Find where the given text appears and provide that cell's center as (x, y) coordinate. 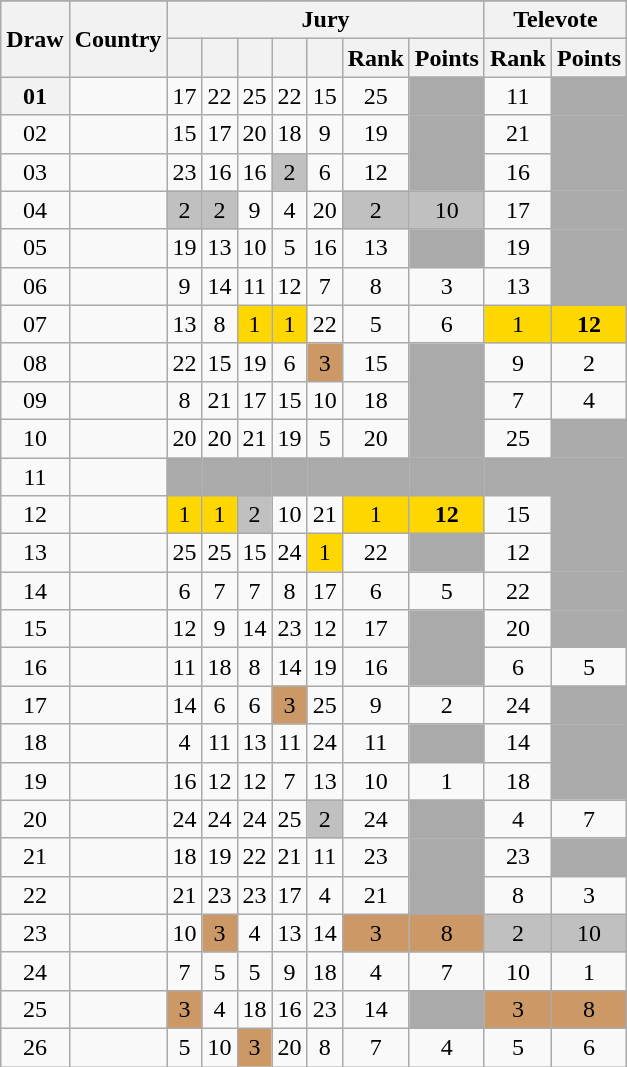
Draw (35, 39)
09 (35, 400)
08 (35, 362)
Country (118, 39)
Jury (326, 20)
04 (35, 210)
05 (35, 248)
26 (35, 1047)
01 (35, 96)
07 (35, 324)
Televote (555, 20)
06 (35, 286)
03 (35, 172)
02 (35, 134)
